For the text-containing cell, return its midpoint in (x, y) coordinate format. 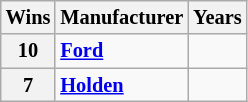
Wins (28, 17)
Manufacturer (122, 17)
Years (217, 17)
10 (28, 51)
Ford (122, 51)
7 (28, 85)
Holden (122, 85)
